Pinpoint the cell where the given text exists, returning its (x, y) midpoint coordinate. 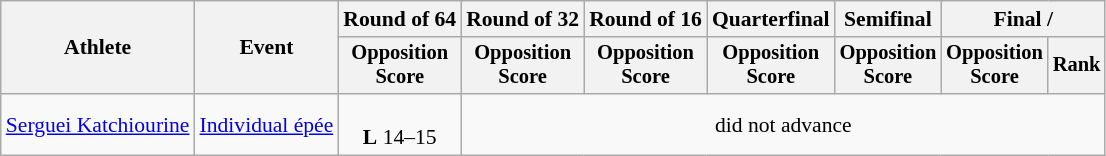
Final / (1023, 19)
L 14–15 (400, 124)
Serguei Katchiourine (98, 124)
Athlete (98, 48)
Semifinal (888, 19)
Rank (1077, 66)
Quarterfinal (771, 19)
did not advance (783, 124)
Individual épée (267, 124)
Event (267, 48)
Round of 64 (400, 19)
Round of 32 (522, 19)
Round of 16 (646, 19)
